Search for the cell housing the specified text and yield its (x, y) center coordinate. 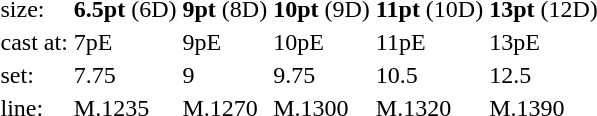
10pE (322, 42)
9 (225, 75)
11pE (429, 42)
7.75 (125, 75)
9pE (225, 42)
9.75 (322, 75)
7pE (125, 42)
10.5 (429, 75)
